Find where the given text appears and provide that cell's center as (X, Y) coordinate. 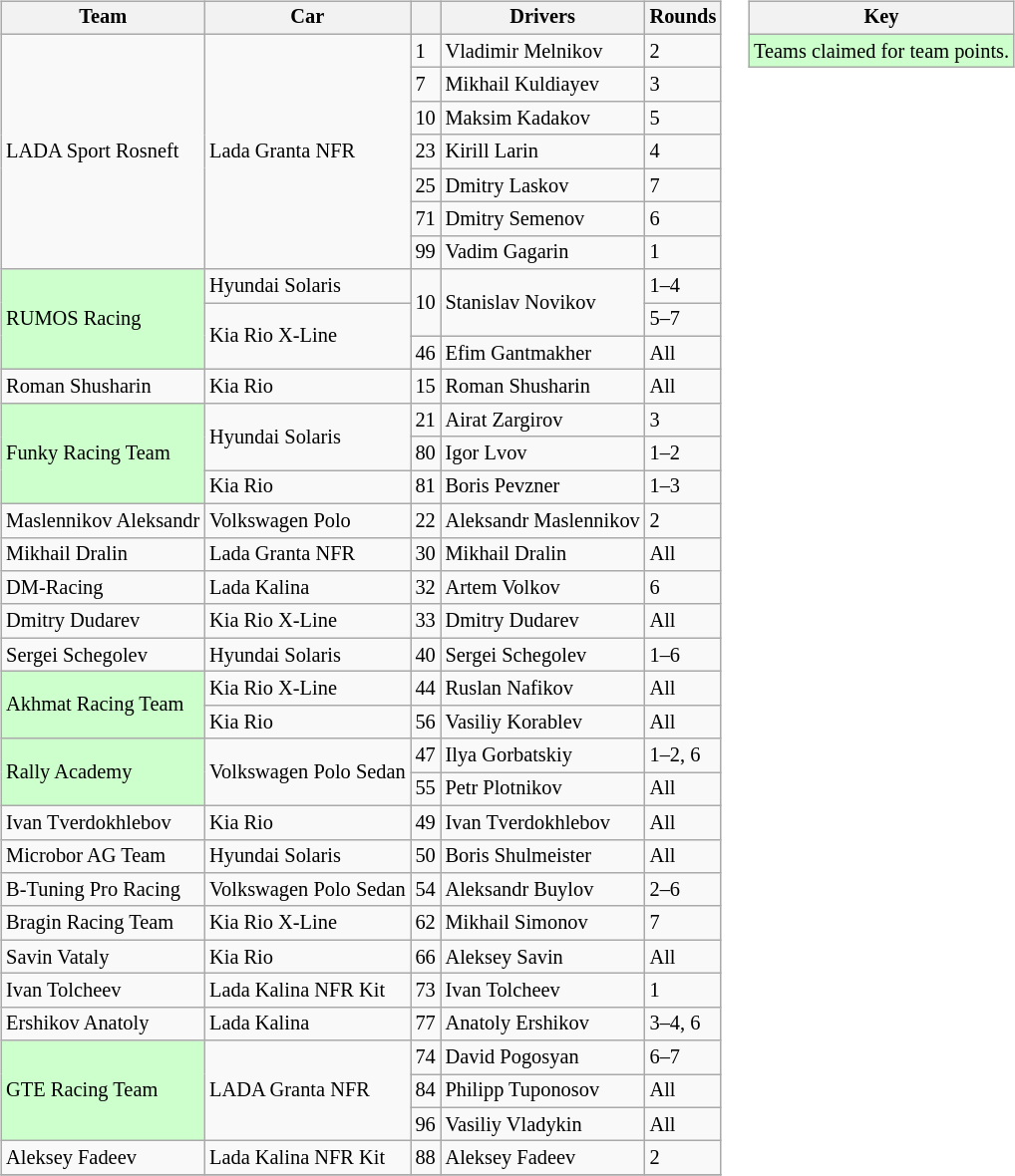
Vasiliy Korablev (542, 722)
Stanislav Novikov (542, 303)
David Pogosyan (542, 1057)
88 (426, 1158)
32 (426, 588)
71 (426, 219)
Volkswagen Polo (307, 520)
47 (426, 755)
Anatoly Ershikov (542, 1024)
81 (426, 487)
Ershikov Anatoly (103, 1024)
Aleksandr Buylov (542, 890)
55 (426, 789)
73 (426, 991)
Rounds (684, 18)
Drivers (542, 18)
Bragin Racing Team (103, 923)
LADA Granta NFR (307, 1090)
80 (426, 453)
Boris Shulmeister (542, 856)
1–2 (684, 453)
50 (426, 856)
30 (426, 554)
84 (426, 1091)
Aleksey Savin (542, 957)
Funky Racing Team (103, 454)
Efim Gantmakher (542, 353)
RUMOS Racing (103, 319)
33 (426, 621)
Mikhail Simonov (542, 923)
1–4 (684, 286)
Car (307, 18)
1–2, 6 (684, 755)
Vasiliy Vladykin (542, 1124)
Maslennikov Aleksandr (103, 520)
99 (426, 252)
2–6 (684, 890)
Teams claimed for team points. (881, 51)
3–4, 6 (684, 1024)
Mikhail Kuldiayev (542, 85)
49 (426, 822)
DM-Racing (103, 588)
96 (426, 1124)
Kirill Larin (542, 151)
GTE Racing Team (103, 1090)
46 (426, 353)
Dmitry Semenov (542, 219)
5 (684, 119)
62 (426, 923)
Igor Lvov (542, 453)
6–7 (684, 1057)
Airat Zargirov (542, 421)
77 (426, 1024)
Rally Academy (103, 771)
44 (426, 689)
22 (426, 520)
23 (426, 151)
25 (426, 185)
74 (426, 1057)
4 (684, 151)
21 (426, 421)
Artem Volkov (542, 588)
LADA Sport Rosneft (103, 151)
56 (426, 722)
Savin Vataly (103, 957)
5–7 (684, 320)
Vladimir Melnikov (542, 51)
Key (881, 18)
54 (426, 890)
1–6 (684, 655)
B-Tuning Pro Racing (103, 890)
Philipp Tuponosov (542, 1091)
Aleksandr Maslennikov (542, 520)
Microbor AG Team (103, 856)
Ruslan Nafikov (542, 689)
Vadim Gagarin (542, 252)
Maksim Kadakov (542, 119)
Team (103, 18)
40 (426, 655)
Boris Pevzner (542, 487)
1–3 (684, 487)
Ilya Gorbatskiy (542, 755)
Petr Plotnikov (542, 789)
Dmitry Laskov (542, 185)
15 (426, 387)
Akhmat Racing Team (103, 706)
66 (426, 957)
